From the cell containing the given text, extract its center point as (X, Y) coordinate. 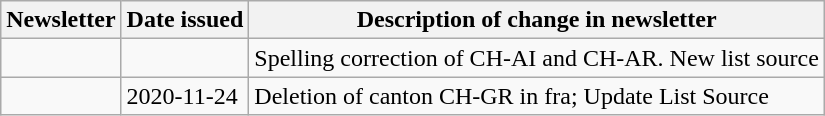
Spelling correction of CH-AI and CH-AR. New list source (537, 58)
Deletion of canton CH-GR in fra; Update List Source (537, 96)
Date issued (185, 20)
2020-11-24 (185, 96)
Newsletter (61, 20)
Description of change in newsletter (537, 20)
